Search for the cell housing the specified text and yield its (x, y) center coordinate. 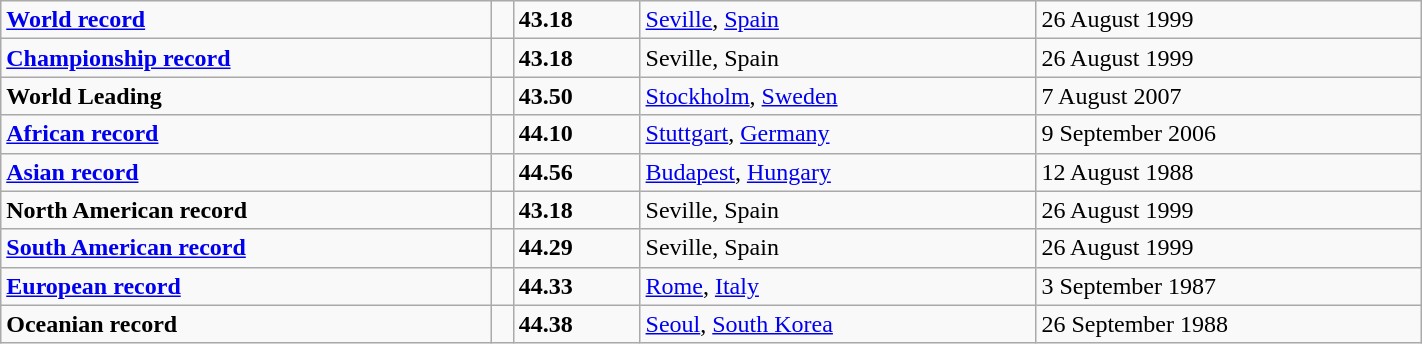
Stuttgart, Germany (838, 134)
44.33 (576, 286)
9 September 2006 (1228, 134)
3 September 1987 (1228, 286)
South American record (246, 248)
Stockholm, Sweden (838, 96)
44.38 (576, 324)
European record (246, 286)
43.50 (576, 96)
7 August 2007 (1228, 96)
North American record (246, 210)
44.10 (576, 134)
12 August 1988 (1228, 172)
26 September 1988 (1228, 324)
World record (246, 20)
Championship record (246, 58)
Oceanian record (246, 324)
Asian record (246, 172)
Seoul, South Korea (838, 324)
Budapest, Hungary (838, 172)
Rome, Italy (838, 286)
World Leading (246, 96)
African record (246, 134)
44.56 (576, 172)
44.29 (576, 248)
